Return the [x, y] coordinate for the center point of the cell that contains the specified text.  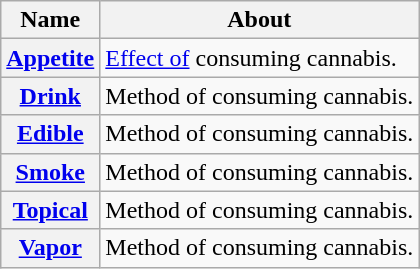
Drink [50, 96]
Vapor [50, 248]
Topical [50, 210]
Appetite [50, 58]
Smoke [50, 172]
Effect of consuming cannabis. [260, 58]
About [260, 20]
Name [50, 20]
Edible [50, 134]
